Return (x, y) of the center of cell containing provided text 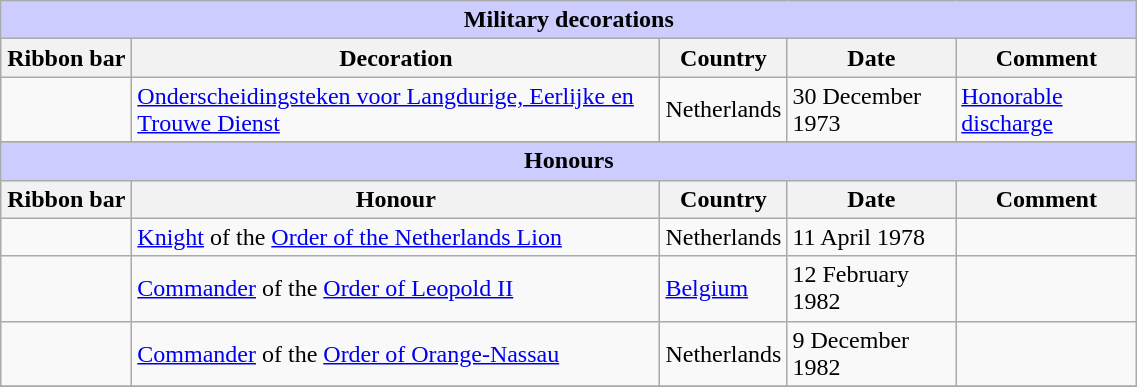
Commander of the Order of Leopold II (396, 288)
Honours (569, 161)
Decoration (396, 58)
30 December 1973 (872, 110)
Onderscheidingsteken voor Langdurige, Eerlijke en Trouwe Dienst (396, 110)
11 April 1978 (872, 237)
9 December 1982 (872, 354)
Commander of the Order of Orange-Nassau (396, 354)
Military decorations (569, 20)
Belgium (724, 288)
12 February 1982 (872, 288)
Honour (396, 199)
Knight of the Order of the Netherlands Lion (396, 237)
Honorable discharge (1046, 110)
